Locate the cell with the specified text and output its [x, y] center coordinate. 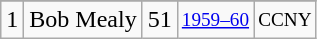
51 [160, 20]
1 [12, 20]
1959–60 [215, 20]
Bob Mealy [83, 20]
CCNY [285, 20]
